Scan for the cell matching the given text and deliver its [x, y] coordinate at center. 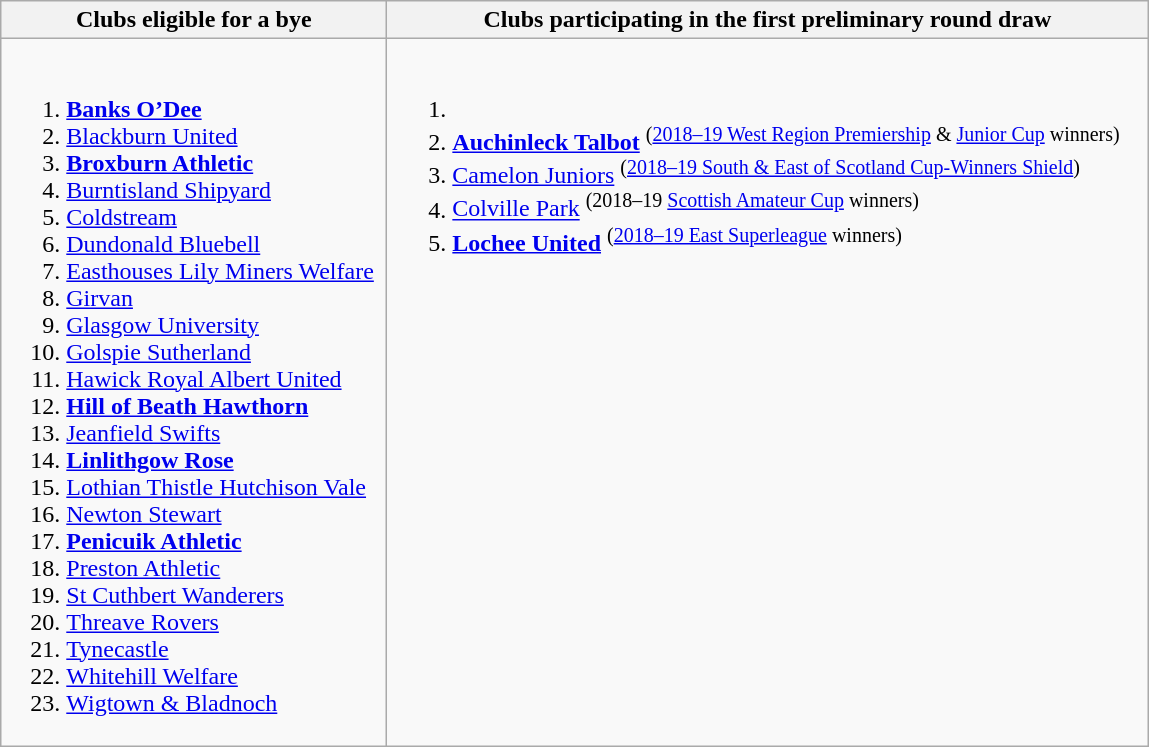
Clubs participating in the first preliminary round draw [768, 20]
Clubs eligible for a bye [194, 20]
